Search for the cell housing the specified text and yield its [X, Y] center coordinate. 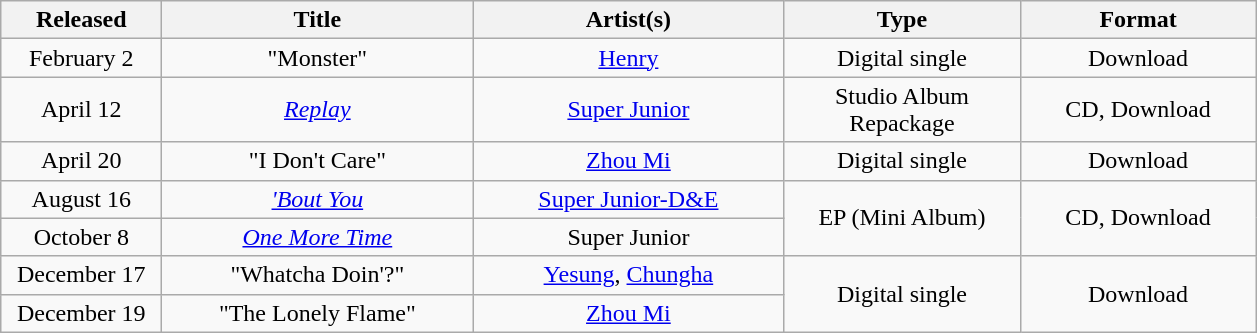
Format [1138, 20]
One More Time [318, 237]
Type [902, 20]
Yesung, Chungha [628, 275]
Studio Album Repackage [902, 110]
"The Lonely Flame" [318, 313]
December 19 [82, 313]
'Bout You [318, 199]
"I Don't Care" [318, 161]
December 17 [82, 275]
Henry [628, 58]
Super Junior-D&E [628, 199]
Replay [318, 110]
Released [82, 20]
August 16 [82, 199]
October 8 [82, 237]
"Monster" [318, 58]
April 12 [82, 110]
February 2 [82, 58]
April 20 [82, 161]
Title [318, 20]
"Whatcha Doin'?" [318, 275]
EP (Mini Album) [902, 218]
Artist(s) [628, 20]
